Find where the given text appears and provide that cell's center as (X, Y) coordinate. 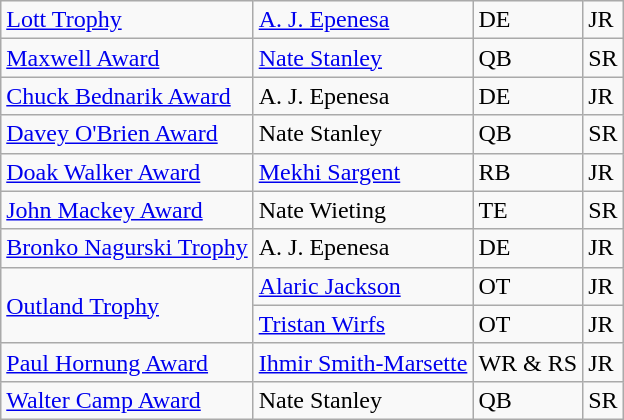
Walter Camp Award (127, 400)
Davey O'Brien Award (127, 134)
RB (528, 172)
Paul Hornung Award (127, 362)
Alaric Jackson (363, 286)
WR & RS (528, 362)
Lott Trophy (127, 20)
Outland Trophy (127, 305)
Chuck Bednarik Award (127, 96)
Doak Walker Award (127, 172)
Maxwell Award (127, 58)
Ihmir Smith-Marsette (363, 362)
Mekhi Sargent (363, 172)
Nate Wieting (363, 210)
TE (528, 210)
John Mackey Award (127, 210)
Bronko Nagurski Trophy (127, 248)
Tristan Wirfs (363, 324)
